Capture the cell that displays the provided text and extract its (x, y) central coordinate. 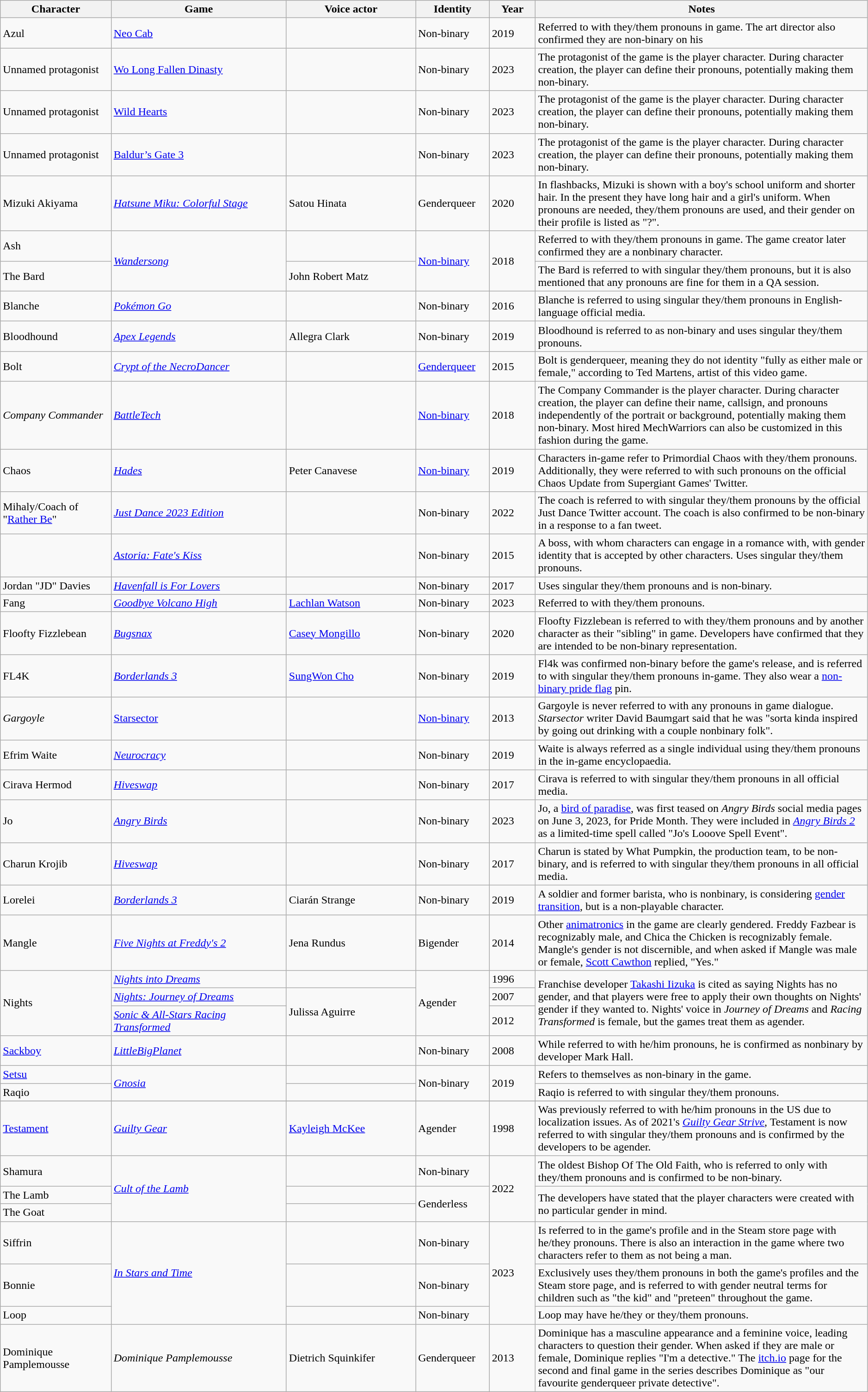
Kayleigh McKee (351, 1129)
Astoria: Fate's Kiss (199, 556)
Genderless (453, 1204)
SungWon Cho (351, 676)
Apex Legends (199, 336)
Referred to with they/them pronouns in game. The game creator later confirmed they are a nonbinary character. (702, 246)
The Bard (55, 276)
The developers have stated that the player characters were created with no particular gender in mind. (702, 1204)
Mihaly/Coach of "Rather Be" (55, 513)
The oldest Bishop Of The Old Faith, who is referred to only with they/them pronouns and is confirmed to be non-binary. (702, 1171)
Fang (55, 603)
John Robert Matz (351, 276)
While referred to with he/him pronouns, he is confirmed as nonbinary by developer Mark Hall. (702, 1051)
Dietrich Squinkifer (351, 1358)
Chaos (55, 470)
Blanche is referred to using singular they/them pronouns in English-language official media. (702, 306)
Wild Hearts (199, 112)
Ciarán Strange (351, 900)
In Stars and Time (199, 1273)
BattleTech (199, 415)
Ash (55, 246)
The Bard is referred to with singular they/them pronouns, but it is also mentioned that any pronouns are fine for them in a QA session. (702, 276)
Crypt of the NecroDancer (199, 366)
LittleBigPlanet (199, 1051)
Jo (55, 821)
Raqio is referred to with singular they/them pronouns. (702, 1092)
Referred to with they/them pronouns. (702, 603)
Peter Canavese (351, 470)
1998 (512, 1129)
Bigender (453, 943)
Floofty Fizzlebean (55, 633)
Pokémon Go (199, 306)
2008 (512, 1051)
FL4K (55, 676)
2012 (512, 1021)
Year (512, 9)
Bugsnax (199, 633)
Jordan "JD" Davies (55, 586)
Cirava is referred to with singular they/them pronouns in all official media. (702, 785)
A soldier and former barista, who is nonbinary, is considering gender transition, but is a non-playable character. (702, 900)
Siffrin (55, 1243)
Lorelei (55, 900)
Lachlan Watson (351, 603)
2014 (512, 943)
Havenfall is For Lovers (199, 586)
Identity (453, 9)
Referred to with they/them pronouns in game. The art director also confirmed they are non-binary on his (702, 33)
Guilty Gear (199, 1129)
Charun is stated by What Pumpkin, the production team, to be non-binary, and is referred to with singular they/them pronouns in all official media. (702, 864)
Voice actor (351, 9)
Efrim Waite (55, 755)
Sonic & All-Stars Racing Transformed (199, 1021)
2016 (512, 306)
Hatsune Miku: Colorful Stage (199, 204)
The Goat (55, 1213)
Neurocracy (199, 755)
Waite is always referred as a single individual using they/them pronouns in the in-game encyclopaedia. (702, 755)
Bloodhound (55, 336)
Just Dance 2023 Edition (199, 513)
Bloodhound is referred to as non-binary and uses singular they/them pronouns. (702, 336)
Testament (55, 1129)
Goodbye Volcano High (199, 603)
Hades (199, 470)
Wandersong (199, 261)
Cirava Hermod (55, 785)
Character (55, 9)
Refers to themselves as non-binary in the game. (702, 1075)
Gargoyle (55, 718)
Gnosia (199, 1083)
Nights: Journey of Dreams (199, 996)
2007 (512, 996)
Baldur’s Gate 3 (199, 155)
Charun Krojib (55, 864)
Neo Cab (199, 33)
Loop may have he/they or they/them pronouns. (702, 1315)
Raqio (55, 1092)
Starsector (199, 718)
Setsu (55, 1075)
Bolt is genderqueer, meaning they do not identity "fully as either male or female," according to Ted Martens, artist of this video game. (702, 366)
Mizuki Akiyama (55, 204)
Cult of the Lamb (199, 1189)
Azul (55, 33)
Bolt (55, 366)
Loop (55, 1315)
1996 (512, 979)
Blanche (55, 306)
Notes (702, 9)
Nights into Dreams (199, 979)
Uses singular they/them pronouns and is non-binary. (702, 586)
Satou Hinata (351, 204)
Angry Birds (199, 821)
The Lamb (55, 1195)
Game (199, 9)
Nights (55, 1003)
Allegra Clark (351, 336)
Sackboy (55, 1051)
Wo Long Fallen Dinasty (199, 69)
Five Nights at Freddy's 2 (199, 943)
Mangle (55, 943)
Julissa Aguirre (351, 1011)
Jena Rundus (351, 943)
Shamura (55, 1171)
Bonnie (55, 1285)
Company Commander (55, 415)
Casey Mongillo (351, 633)
